Extract the (x, y) coordinate from the center of the cell holding the provided text.  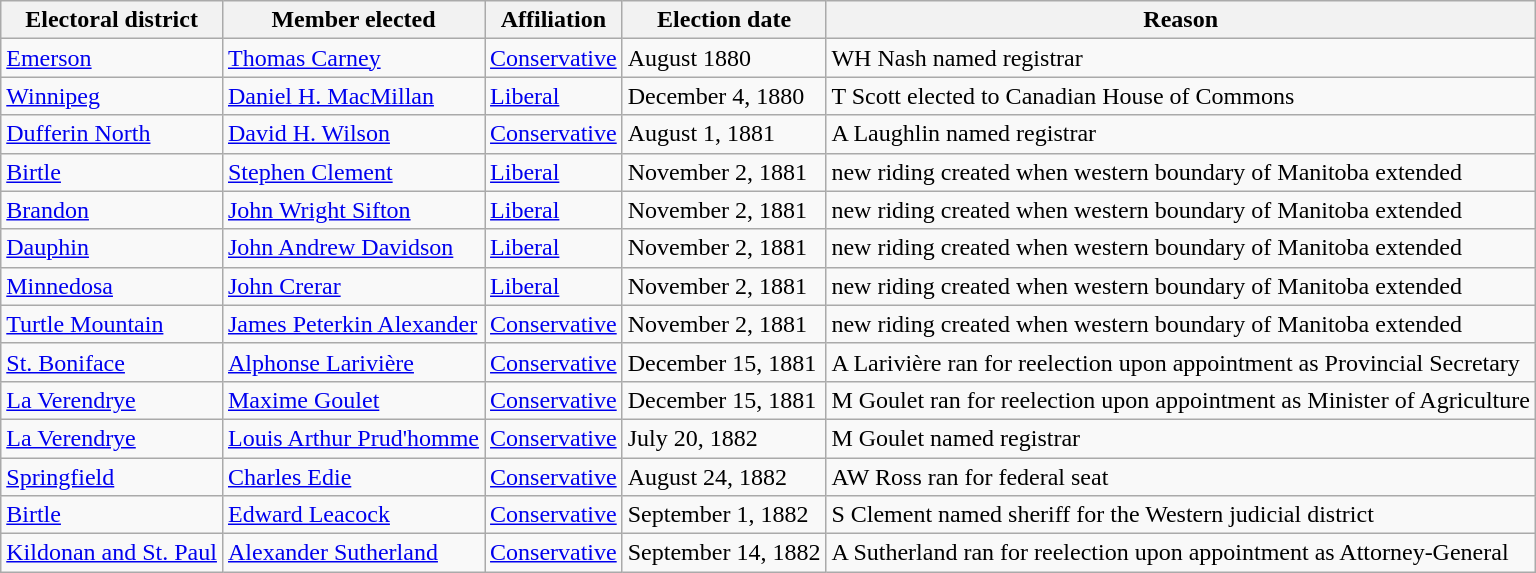
St. Boniface (112, 362)
August 24, 1882 (724, 477)
Minnedosa (112, 286)
Charles Edie (353, 477)
John Andrew Davidson (353, 248)
July 20, 1882 (724, 438)
A Sutherland ran for reelection upon appointment as Attorney-General (1181, 553)
M Goulet named registrar (1181, 438)
WH Nash named registrar (1181, 58)
Stephen Clement (353, 172)
September 1, 1882 (724, 515)
Turtle Mountain (112, 324)
August 1880 (724, 58)
John Crerar (353, 286)
S Clement named sheriff for the Western judicial district (1181, 515)
September 14, 1882 (724, 553)
Affiliation (554, 20)
Emerson (112, 58)
Alphonse Larivière (353, 362)
Edward Leacock (353, 515)
John Wright Sifton (353, 210)
December 4, 1880 (724, 96)
Dauphin (112, 248)
August 1, 1881 (724, 134)
A Larivière ran for reelection upon appointment as Provincial Secretary (1181, 362)
Reason (1181, 20)
Dufferin North (112, 134)
Electoral district (112, 20)
Thomas Carney (353, 58)
T Scott elected to Canadian House of Commons (1181, 96)
David H. Wilson (353, 134)
M Goulet ran for reelection upon appointment as Minister of Agriculture (1181, 400)
Brandon (112, 210)
Alexander Sutherland (353, 553)
Winnipeg (112, 96)
Louis Arthur Prud'homme (353, 438)
Kildonan and St. Paul (112, 553)
Maxime Goulet (353, 400)
Election date (724, 20)
Member elected (353, 20)
James Peterkin Alexander (353, 324)
A Laughlin named registrar (1181, 134)
Springfield (112, 477)
AW Ross ran for federal seat (1181, 477)
Daniel H. MacMillan (353, 96)
